Return the (X, Y) coordinate for the center point of the cell that contains the specified text.  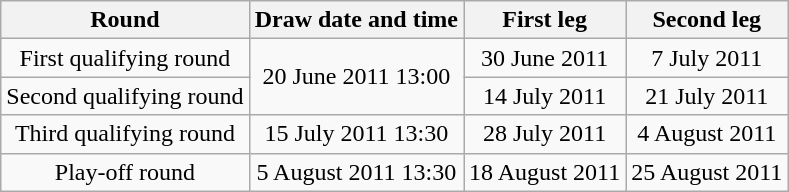
Round (125, 20)
21 July 2011 (707, 96)
18 August 2011 (545, 172)
4 August 2011 (707, 134)
Second leg (707, 20)
First qualifying round (125, 58)
30 June 2011 (545, 58)
5 August 2011 13:30 (356, 172)
7 July 2011 (707, 58)
20 June 2011 13:00 (356, 77)
Third qualifying round (125, 134)
Draw date and time (356, 20)
25 August 2011 (707, 172)
First leg (545, 20)
Play-off round (125, 172)
14 July 2011 (545, 96)
28 July 2011 (545, 134)
15 July 2011 13:30 (356, 134)
Second qualifying round (125, 96)
